Find where the given text appears and provide that cell's center as (x, y) coordinate. 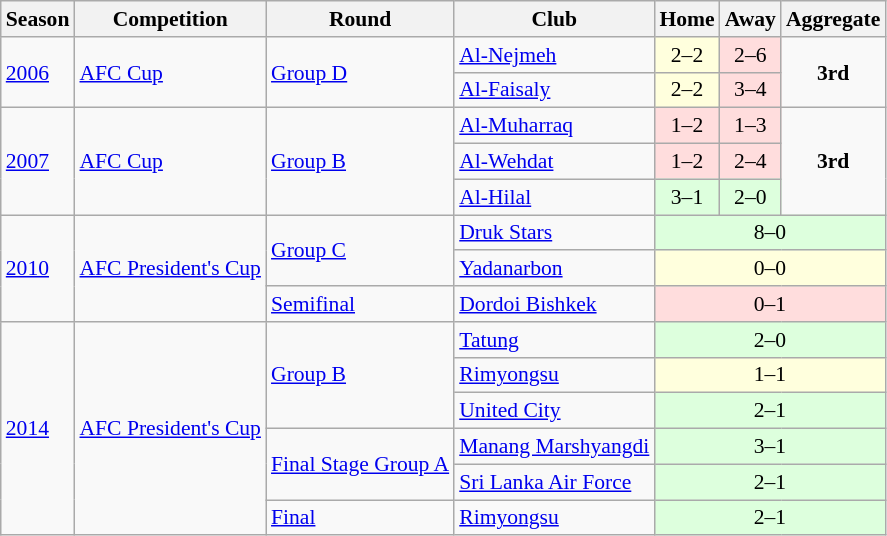
Home (686, 19)
Al-Faisaly (554, 90)
Al-Nejmeh (554, 55)
2–4 (750, 162)
Dordoi Bishkek (554, 304)
Competition (170, 19)
Al-Wehdat (554, 162)
Season (38, 19)
0–0 (770, 269)
2014 (38, 429)
Round (360, 19)
Semifinal (360, 304)
Druk Stars (554, 233)
Manang Marshyangdi (554, 447)
United City (554, 411)
Final Stage Group A (360, 464)
1–3 (750, 126)
Aggregate (833, 19)
8–0 (770, 233)
Group D (360, 72)
0–1 (770, 304)
Al-Hilal (554, 197)
3–4 (750, 90)
Yadanarbon (554, 269)
Al-Muharraq (554, 126)
Group C (360, 250)
Tatung (554, 340)
2010 (38, 268)
Sri Lanka Air Force (554, 482)
Final (360, 518)
Away (750, 19)
2006 (38, 72)
2007 (38, 162)
1–1 (770, 375)
2–6 (750, 55)
Club (554, 19)
